Provide the [X, Y] coordinate of the cell's center where the given text is located.  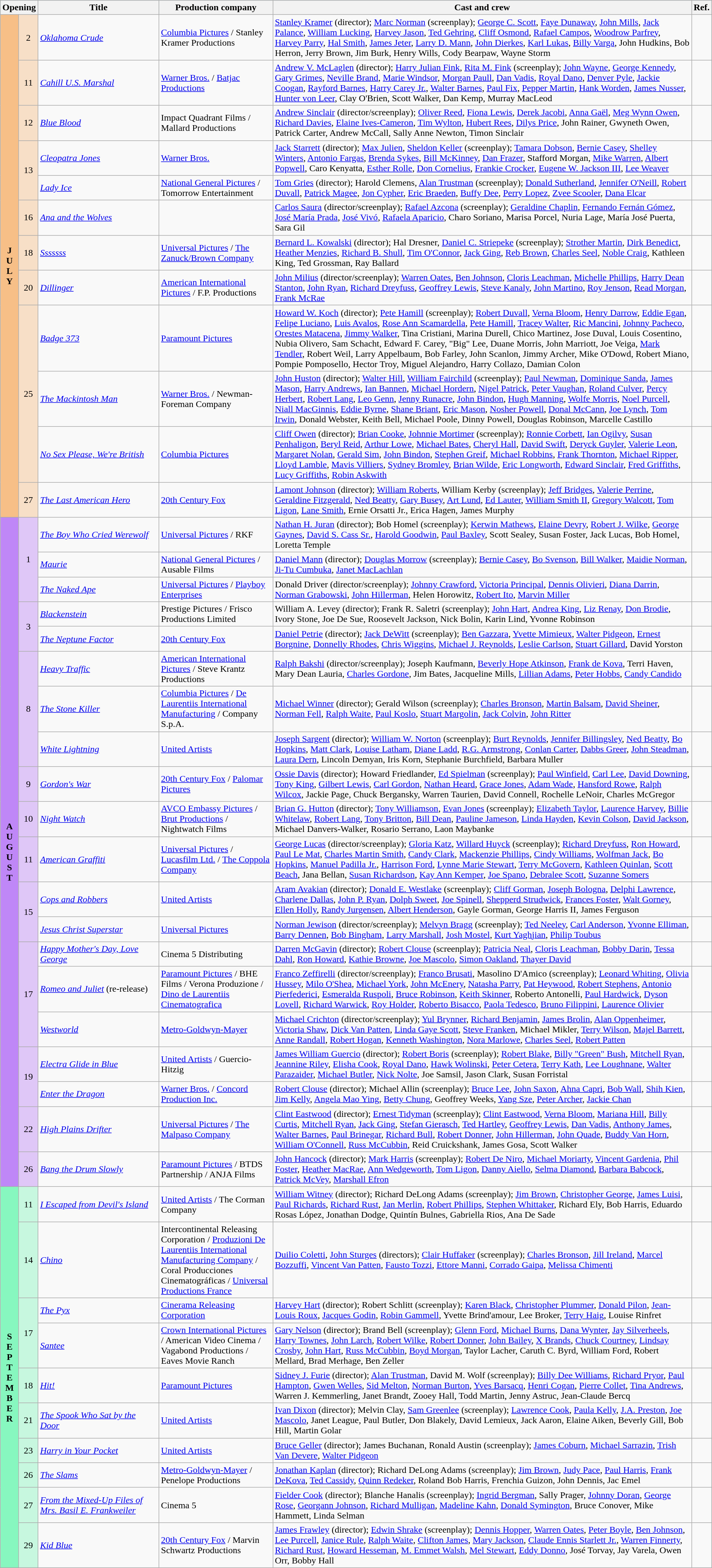
The Pyx [99, 1310]
Hit! [99, 1385]
Universal Pictures / RKF [216, 535]
3 [28, 627]
Jesus Christ Superstar [99, 929]
The Spook Who Sat by the Door [99, 1420]
Ref. [701, 8]
Universal Pictures [216, 929]
Metro-Goldwyn-Mayer [216, 1029]
29 [28, 1545]
Romeo and Juliet (re-release) [99, 989]
Chino [99, 1260]
20 [28, 288]
The Last American Hero [99, 500]
12 [28, 123]
22 [28, 1129]
Cleopatra Jones [99, 158]
Heavy Traffic [99, 669]
The Naked Ape [99, 590]
Crown International Pictures / American Video Cinema / Vagabond Productions / Eaves Movie Ranch [216, 1345]
Oklahoma Crude [99, 37]
Cahill U.S. Marshal [99, 83]
Metro-Goldwyn-Mayer / Penelope Productions [216, 1475]
Happy Mother's Day, Love George [99, 954]
Harry in Your Pocket [99, 1450]
20th Century Fox / Palomar Pictures [216, 784]
Dillinger [99, 288]
Daniel Mann (director); Douglas Morrow (screenplay); Bernie Casey, Bo Svenson, Bill Walker, Maidie Norman, Ji-Tu Cumbuka, Janet MacLachlan [482, 565]
Westworld [99, 1029]
The Neptune Factor [99, 639]
Blackenstein [99, 614]
Kid Blue [99, 1545]
Warner Bros. / Batjac Productions [216, 83]
20th Century Fox / Marvin Schwartz Productions [216, 1545]
Maurie [99, 565]
Santee [99, 1345]
Warner Bros. [216, 158]
Warner Bros. / Concord Production Inc. [216, 1094]
Cinema 5 [216, 1505]
Warner Bros. / Newman-Foreman Company [216, 399]
Universal Pictures / The Zanuck/Brown Company [216, 253]
The Boy Who Cried Werewolf [99, 535]
8 [28, 709]
White Lightning [99, 749]
Production company [216, 8]
13 [28, 170]
14 [28, 1260]
AUGUST [10, 852]
The Stone Killer [99, 709]
Bruce Geller (director); James Buchanan, Ronald Austin (screenplay); James Coburn, Michael Sarrazin, Trish Van Devere, Walter Pidgeon [482, 1450]
The Slams [99, 1475]
Cinerama Releasing Corporation [216, 1310]
Columbia Pictures [216, 454]
Universal Pictures / The Malpaso Company [216, 1129]
Bang the Drum Slowly [99, 1169]
Universal Pictures / Lucasfilm Ltd. / The Coppola Company [216, 859]
23 [28, 1450]
I Escaped from Devil's Island [99, 1204]
10 [28, 819]
American Graffiti [99, 859]
Gordon's War [99, 784]
Enter the Dragon [99, 1094]
Night Watch [99, 819]
Sssssss [99, 253]
Prestige Pictures / Frisco Productions Limited [216, 614]
Columbia Pictures / De Laurentiis International Manufacturing / Company S.p.A. [216, 709]
American International Pictures / Steve Krantz Productions [216, 669]
21 [28, 1420]
American International Pictures / F.P. Productions [216, 288]
No Sex Please, We're British [99, 454]
Columbia Pictures / Stanley Kramer Productions [216, 37]
9 [28, 784]
2 [28, 37]
Ana and the Wolves [99, 218]
Paramount Pictures / BTDS Partnership / ANJA Films [216, 1169]
From the Mixed-Up Files of Mrs. Basil E. Frankweiler [99, 1505]
United Artists / Guercio-Hitzig [216, 1064]
Paramount Pictures / BHE Films / Verona Produzione / Dino de Laurentiis Cinematografica [216, 989]
Cinema 5 Distributing [216, 954]
Badge 373 [99, 338]
Cops and Robbers [99, 899]
National General Pictures / Ausable Films [216, 565]
Opening [19, 8]
Universal Pictures / Playboy Enterprises [216, 590]
15 [28, 911]
19 [28, 1077]
The Mackintosh Man [99, 399]
AVCO Embassy Pictures / Brut Productions / Nightwatch Films [216, 819]
National General Pictures / Tomorrow Entertainment [216, 188]
United Artists / The Corman Company [216, 1204]
Title [99, 8]
1 [28, 560]
25 [28, 393]
JULY [10, 266]
Cast and crew [482, 8]
Lady Ice [99, 188]
Blue Blood [99, 123]
High Plains Drifter [99, 1129]
Impact Quadrant Films / Mallard Productions [216, 123]
Electra Glide in Blue [99, 1064]
16 [28, 218]
SEPTEMBER [10, 1377]
